Output the [x, y] coordinate of the center of the cell containing the given text.  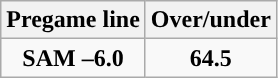
SAM –6.0 [74, 58]
64.5 [210, 58]
Over/under [210, 20]
Pregame line [74, 20]
